Find where the given text appears and provide that cell's center as [X, Y] coordinate. 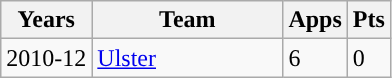
6 [315, 58]
0 [368, 58]
Apps [315, 20]
Team [188, 20]
2010-12 [46, 58]
Ulster [188, 58]
Years [46, 20]
Pts [368, 20]
